For the text-containing cell, return its midpoint in [X, Y] coordinate format. 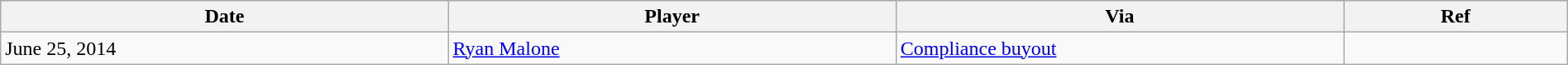
Date [225, 17]
Ref [1456, 17]
Via [1120, 17]
June 25, 2014 [225, 48]
Compliance buyout [1120, 48]
Ryan Malone [672, 48]
Player [672, 17]
